Pinpoint the cell where the given text exists, returning its (X, Y) midpoint coordinate. 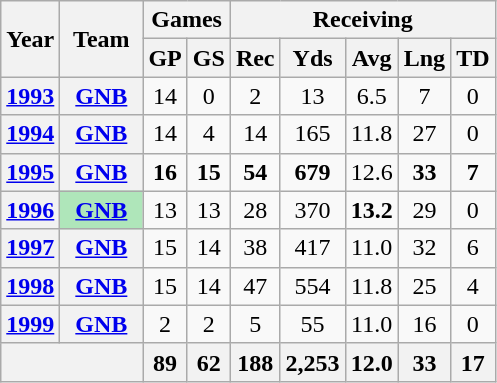
1994 (30, 134)
17 (473, 362)
12.0 (372, 362)
6 (473, 248)
5 (255, 324)
Games (186, 20)
25 (424, 286)
Year (30, 39)
6.5 (372, 96)
1998 (30, 286)
188 (255, 362)
1995 (30, 172)
1993 (30, 96)
1999 (30, 324)
1996 (30, 210)
Lng (424, 58)
165 (312, 134)
370 (312, 210)
28 (255, 210)
29 (424, 210)
GP (165, 58)
417 (312, 248)
12.6 (372, 172)
62 (208, 362)
54 (255, 172)
GS (208, 58)
27 (424, 134)
TD (473, 58)
Rec (255, 58)
32 (424, 248)
1997 (30, 248)
13.2 (372, 210)
Team (102, 39)
679 (312, 172)
2,253 (312, 362)
Receiving (362, 20)
38 (255, 248)
89 (165, 362)
Avg (372, 58)
47 (255, 286)
Yds (312, 58)
554 (312, 286)
55 (312, 324)
